Extract the (x, y) coordinate from the center of the cell holding the provided text.  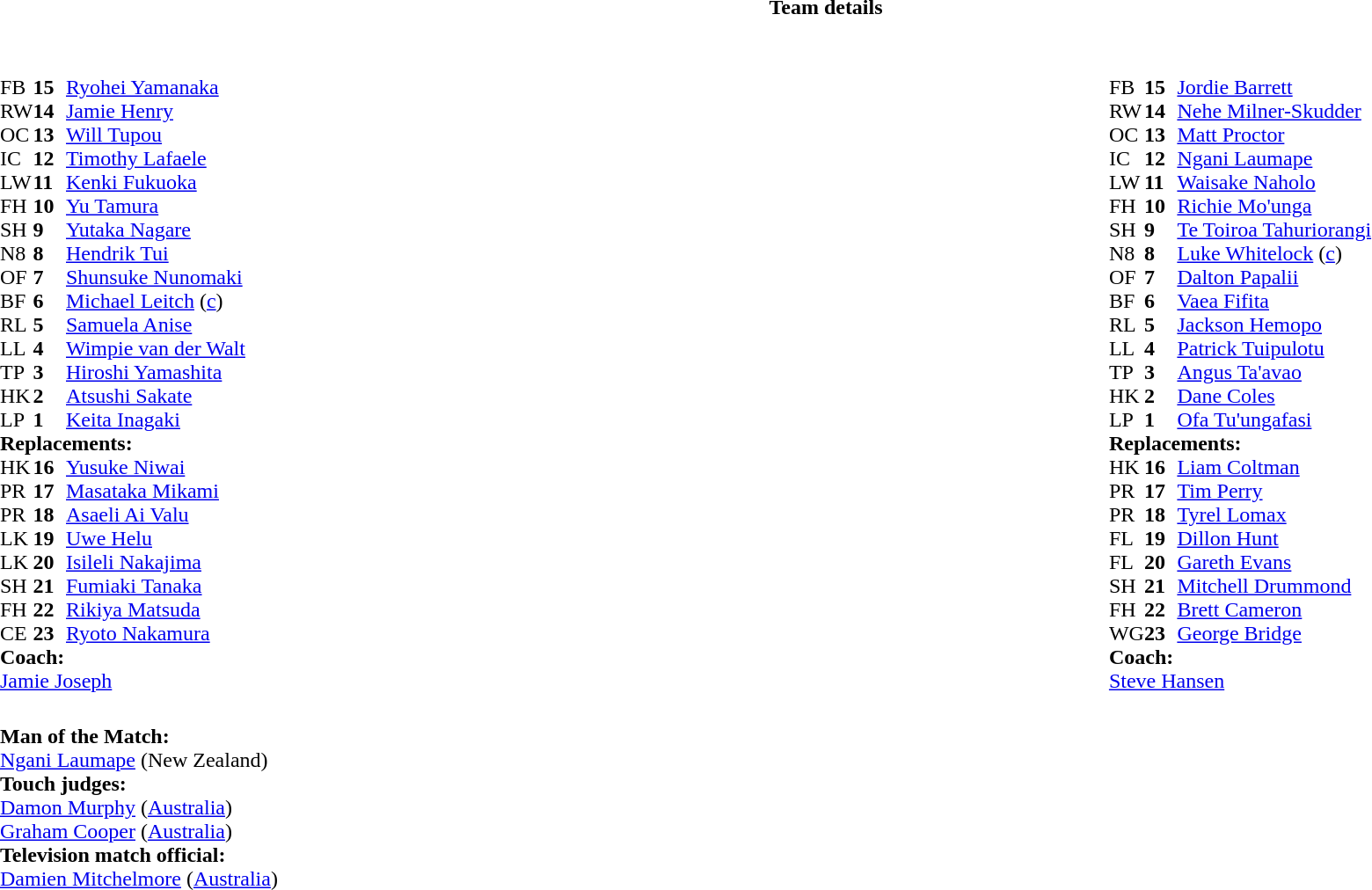
Hendrik Tui (156, 253)
Dillon Hunt (1273, 538)
Isileli Nakajima (156, 563)
Patrick Tuipulotu (1273, 348)
Jamie Henry (156, 111)
Ryohei Yamanaka (156, 88)
Ngani Laumape (1273, 158)
Tim Perry (1273, 491)
Asaeli Ai Valu (156, 515)
Steve Hansen (1240, 681)
Ofa Tu'ungafasi (1273, 420)
Dalton Papalii (1273, 278)
Fumiaki Tanaka (156, 586)
Vaea Fifita (1273, 301)
Wimpie van der Walt (156, 348)
Keita Inagaki (156, 420)
Brett Cameron (1273, 610)
Mitchell Drummond (1273, 586)
George Bridge (1273, 633)
Atsushi Sakate (156, 396)
Yu Tamura (156, 206)
Will Tupou (156, 135)
Ryoto Nakamura (156, 633)
Hiroshi Yamashita (156, 373)
Te Toiroa Tahuriorangi (1273, 230)
Kenki Fukuoka (156, 183)
Waisake Naholo (1273, 183)
Timothy Lafaele (156, 158)
Jackson Hemopo (1273, 325)
Yusuke Niwai (156, 468)
Matt Proctor (1273, 135)
Luke Whitelock (c) (1273, 253)
Tyrel Lomax (1273, 515)
CE (17, 633)
Dane Coles (1273, 396)
Richie Mo'unga (1273, 206)
Liam Coltman (1273, 468)
Nehe Milner-Skudder (1273, 111)
Yutaka Nagare (156, 230)
Angus Ta'avao (1273, 373)
Michael Leitch (c) (156, 301)
Samuela Anise (156, 325)
Jordie Barrett (1273, 88)
Uwe Helu (156, 538)
Shunsuke Nunomaki (156, 278)
WG (1127, 633)
Jamie Joseph (123, 681)
Rikiya Matsuda (156, 610)
Masataka Mikami (156, 491)
Gareth Evans (1273, 563)
